For the text-containing cell, return its midpoint in [x, y] coordinate format. 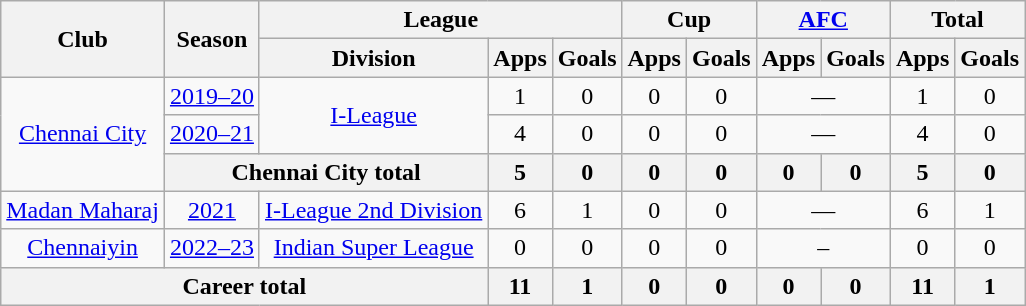
2019–20 [212, 96]
I-League [373, 115]
Season [212, 39]
Indian Super League [373, 248]
Cup [689, 20]
Chennai City [83, 134]
Chennai City total [326, 172]
League [440, 20]
Career total [244, 286]
AFC [823, 20]
2022–23 [212, 248]
Total [957, 20]
Division [373, 58]
Madan Maharaj [83, 210]
I-League 2nd Division [373, 210]
2020–21 [212, 134]
Club [83, 39]
– [823, 248]
Chennaiyin [83, 248]
2021 [212, 210]
